Scan for the cell matching the given text and deliver its (x, y) coordinate at center. 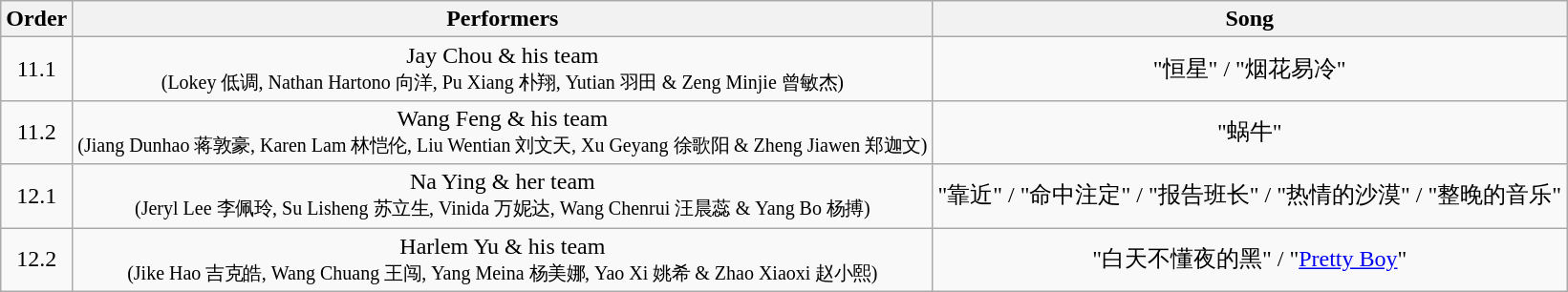
Song (1250, 19)
Wang Feng & his team (Jiang Dunhao 蒋敦豪, Karen Lam 林恺伦, Liu Wentian 刘文天, Xu Geyang 徐歌阳 & Zheng Jiawen 郑迦文) (503, 132)
"蜗牛" (1250, 132)
Harlem Yu & his team (Jike Hao 吉克皓, Wang Chuang 王闯, Yang Meina 杨美娜, Yao Xi 姚希 & Zhao Xiaoxi 赵小熙) (503, 260)
Performers (503, 19)
Order (36, 19)
"白天不懂夜的黑" / "Pretty Boy" (1250, 260)
12.2 (36, 260)
Jay Chou & his team (Lokey 低调, Nathan Hartono 向洋, Pu Xiang 朴翔, Yutian 羽田 & Zeng Minjie 曾敏杰) (503, 69)
"恒星" / "烟花易冷" (1250, 69)
11.2 (36, 132)
"靠近" / "命中注定" / "报告班长" / "热情的沙漠" / "整晚的音乐" (1250, 197)
11.1 (36, 69)
Na Ying & her team (Jeryl Lee 李佩玲, Su Lisheng 苏立生, Vinida 万妮达, Wang Chenrui 汪晨蕊 & Yang Bo 杨搏) (503, 197)
12.1 (36, 197)
